Detect which cell encompasses the target text, then output its [x, y] center coordinate. 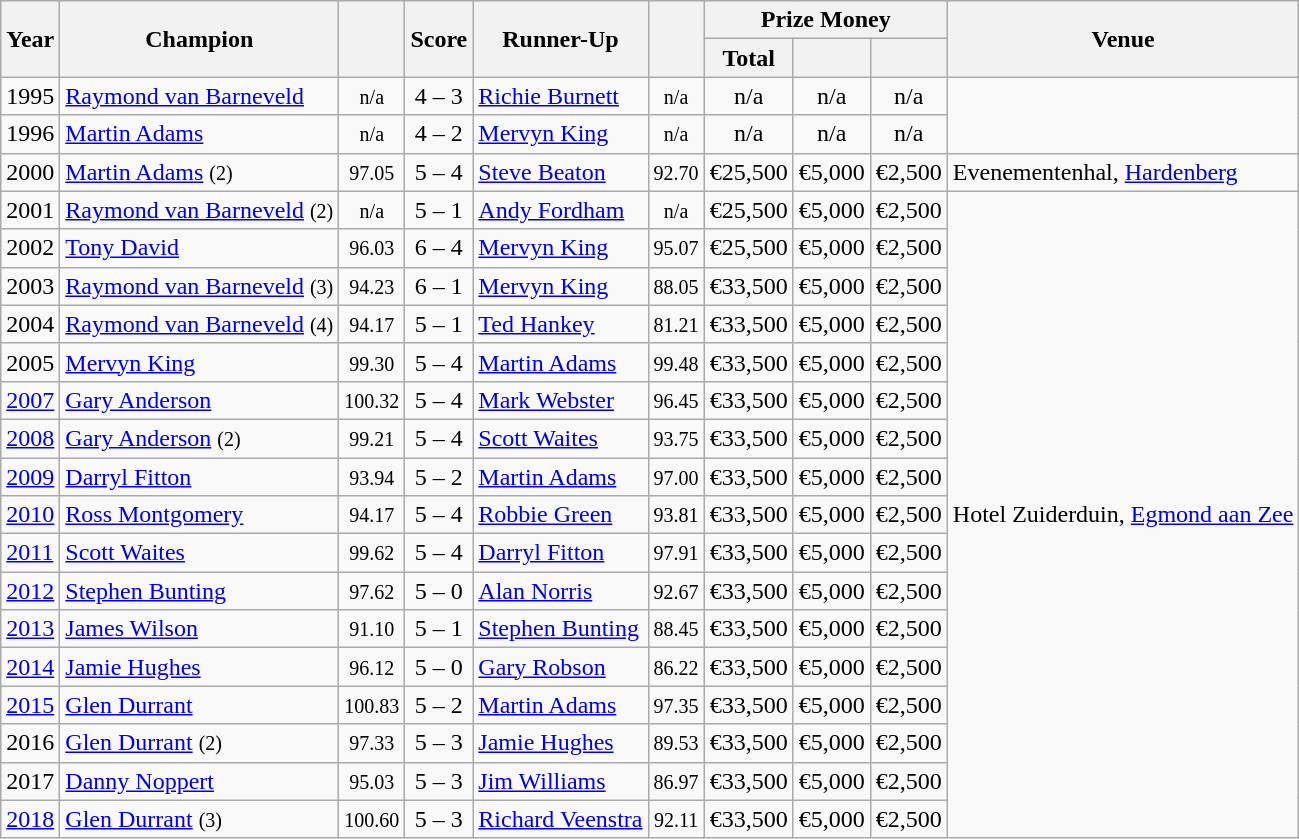
2011 [30, 553]
4 – 2 [439, 134]
Hotel Zuiderduin, Egmond aan Zee [1123, 514]
Jim Williams [560, 781]
91.10 [372, 629]
6 – 4 [439, 248]
Ross Montgomery [200, 515]
Gary Robson [560, 667]
99.48 [676, 362]
Alan Norris [560, 591]
100.83 [372, 705]
Richard Veenstra [560, 819]
6 – 1 [439, 286]
2013 [30, 629]
4 – 3 [439, 96]
2009 [30, 477]
Total [748, 58]
100.60 [372, 819]
Andy Fordham [560, 210]
James Wilson [200, 629]
97.33 [372, 743]
2016 [30, 743]
Score [439, 39]
97.05 [372, 172]
2004 [30, 324]
93.81 [676, 515]
2002 [30, 248]
Raymond van Barneveld [200, 96]
Ted Hankey [560, 324]
95.07 [676, 248]
Gary Anderson [200, 400]
95.03 [372, 781]
92.70 [676, 172]
Evenementenhal, Hardenberg [1123, 172]
Tony David [200, 248]
Champion [200, 39]
2015 [30, 705]
100.32 [372, 400]
97.62 [372, 591]
Martin Adams (2) [200, 172]
89.53 [676, 743]
Glen Durrant (2) [200, 743]
Steve Beaton [560, 172]
1996 [30, 134]
2001 [30, 210]
Raymond van Barneveld (2) [200, 210]
86.97 [676, 781]
97.00 [676, 477]
96.45 [676, 400]
Gary Anderson (2) [200, 438]
Raymond van Barneveld (3) [200, 286]
88.05 [676, 286]
93.94 [372, 477]
99.21 [372, 438]
2005 [30, 362]
99.30 [372, 362]
94.23 [372, 286]
Year [30, 39]
81.21 [676, 324]
2007 [30, 400]
2018 [30, 819]
Mark Webster [560, 400]
Raymond van Barneveld (4) [200, 324]
97.35 [676, 705]
2012 [30, 591]
Prize Money [826, 20]
97.91 [676, 553]
99.62 [372, 553]
Glen Durrant [200, 705]
92.11 [676, 819]
1995 [30, 96]
Runner-Up [560, 39]
88.45 [676, 629]
86.22 [676, 667]
2014 [30, 667]
Richie Burnett [560, 96]
2008 [30, 438]
96.03 [372, 248]
96.12 [372, 667]
Venue [1123, 39]
2003 [30, 286]
Danny Noppert [200, 781]
92.67 [676, 591]
2010 [30, 515]
Glen Durrant (3) [200, 819]
Robbie Green [560, 515]
93.75 [676, 438]
2017 [30, 781]
2000 [30, 172]
